Scan for the cell matching the given text and deliver its [x, y] coordinate at center. 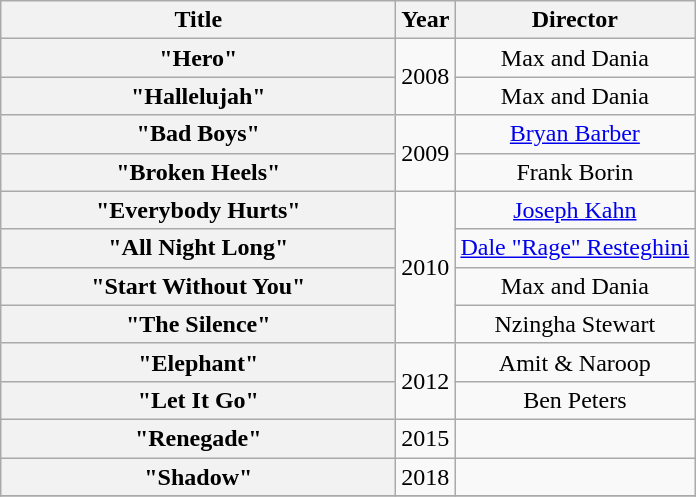
"Renegade" [198, 438]
"All Night Long" [198, 248]
Dale "Rage" Resteghini [575, 248]
"Bad Boys" [198, 134]
"Everybody Hurts" [198, 210]
Director [575, 20]
2012 [426, 381]
Joseph Kahn [575, 210]
"Elephant" [198, 362]
"Broken Heels" [198, 172]
2008 [426, 77]
"Shadow" [198, 477]
Amit & Naroop [575, 362]
Nzingha Stewart [575, 324]
2018 [426, 477]
"Hallelujah" [198, 96]
Bryan Barber [575, 134]
Ben Peters [575, 400]
"Start Without You" [198, 286]
Frank Borin [575, 172]
Year [426, 20]
2015 [426, 438]
"Let It Go" [198, 400]
Title [198, 20]
2009 [426, 153]
"Hero" [198, 58]
2010 [426, 267]
"The Silence" [198, 324]
